Detect which cell encompasses the target text, then output its (X, Y) center coordinate. 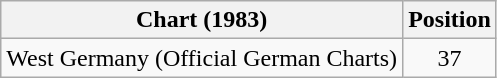
Chart (1983) (202, 20)
37 (450, 58)
Position (450, 20)
West Germany (Official German Charts) (202, 58)
